Determine the [X, Y] coordinate at the center of the cell enclosing the given text.  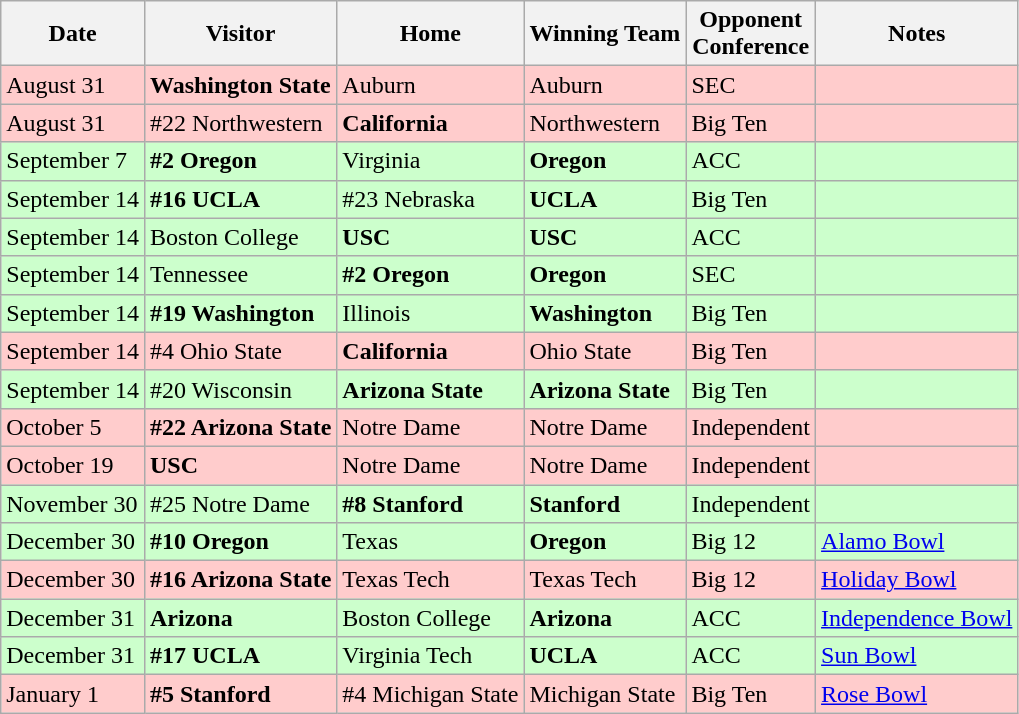
Illinois [430, 313]
Alamo Bowl [917, 542]
#19 Washington [240, 313]
Tennessee [240, 275]
Date [73, 34]
#23 Nebraska [430, 199]
Independence Bowl [917, 618]
Sun Bowl [917, 656]
Northwestern [605, 123]
October 19 [73, 465]
Washington [605, 313]
#4 Ohio State [240, 351]
September 7 [73, 161]
OpponentConference [751, 34]
January 1 [73, 694]
Home [430, 34]
#16 Arizona State [240, 580]
#22 Northwestern [240, 123]
#8 Stanford [430, 503]
#17 UCLA [240, 656]
#25 Notre Dame [240, 503]
Holiday Bowl [917, 580]
Virginia [430, 161]
#22 Arizona State [240, 427]
Winning Team [605, 34]
#4 Michigan State [430, 694]
Visitor [240, 34]
#20 Wisconsin [240, 389]
Virginia Tech [430, 656]
#16 UCLA [240, 199]
Texas [430, 542]
November 30 [73, 503]
Washington State [240, 85]
#5 Stanford [240, 694]
Rose Bowl [917, 694]
Stanford [605, 503]
#10 Oregon [240, 542]
Ohio State [605, 351]
Notes [917, 34]
October 5 [73, 427]
Michigan State [605, 694]
